Extract the [X, Y] coordinate from the center of the cell holding the provided text.  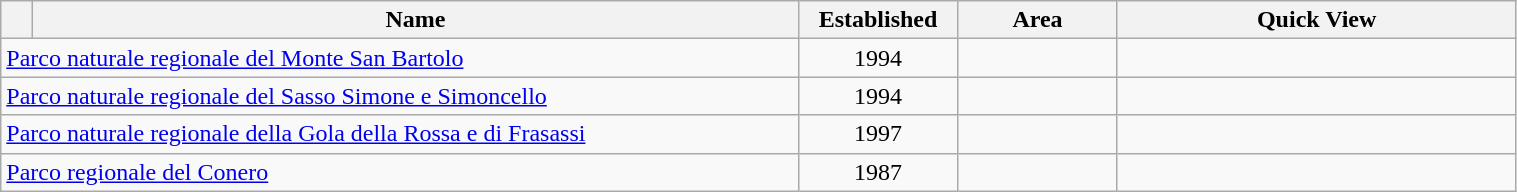
Area [1038, 20]
Parco naturale regionale della Gola della Rossa e di Frasassi [400, 134]
Name [416, 20]
Established [878, 20]
Parco naturale regionale del Sasso Simone e Simoncello [400, 96]
1987 [878, 172]
1997 [878, 134]
Parco naturale regionale del Monte San Bartolo [400, 58]
Parco regionale del Conero [400, 172]
Quick View [1316, 20]
